Search for the cell housing the specified text and yield its (x, y) center coordinate. 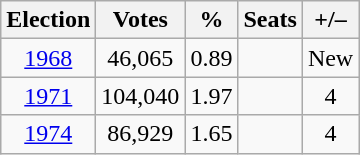
1.97 (212, 96)
+/– (330, 20)
Seats (270, 20)
46,065 (140, 58)
1.65 (212, 134)
% (212, 20)
1968 (48, 58)
1971 (48, 96)
Votes (140, 20)
0.89 (212, 58)
Election (48, 20)
1974 (48, 134)
New (330, 58)
86,929 (140, 134)
104,040 (140, 96)
